Pinpoint the cell where the given text exists, returning its (x, y) midpoint coordinate. 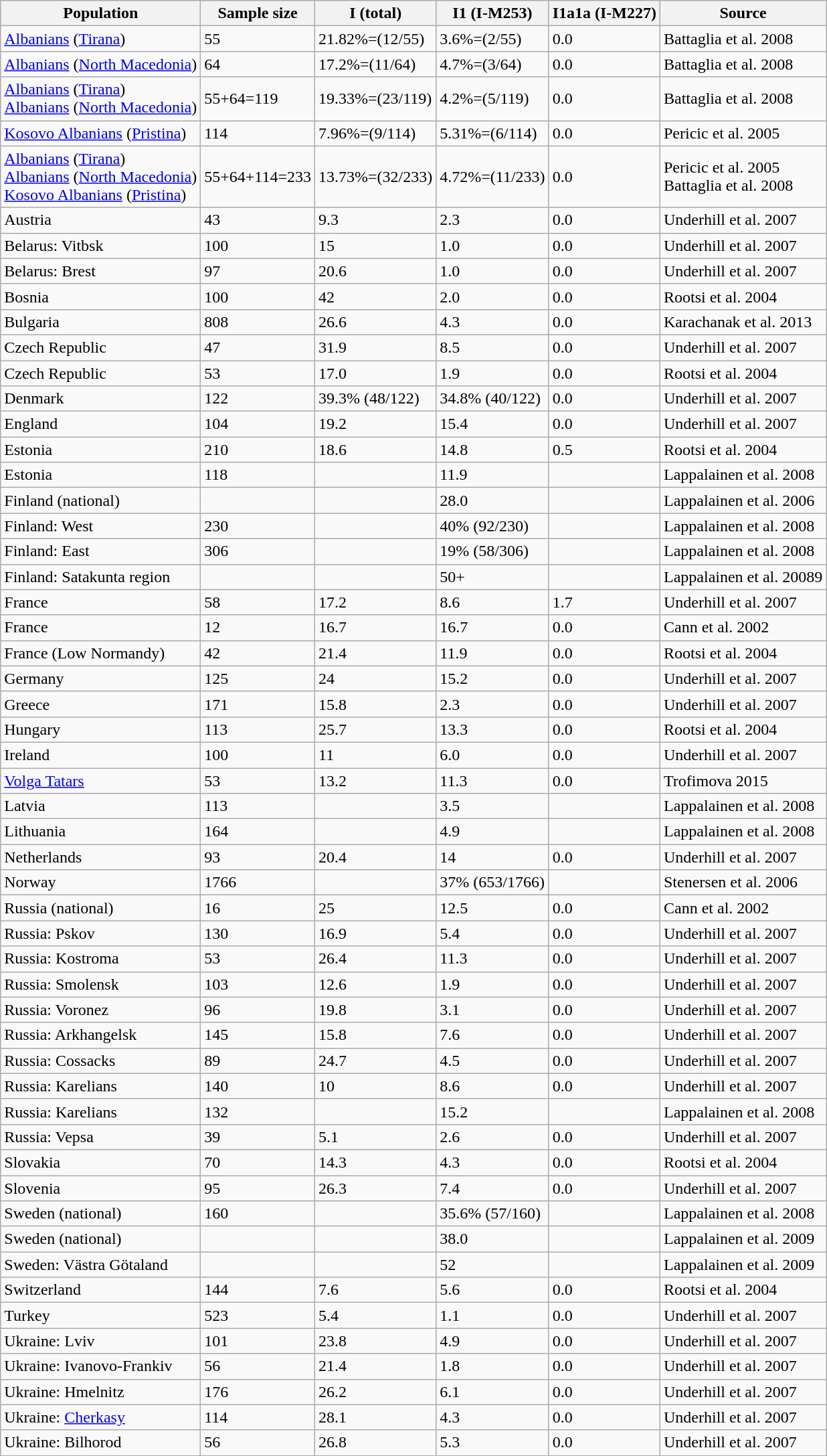
Turkey (100, 1315)
Karachanak et al. 2013 (743, 322)
26.4 (376, 959)
Denmark (100, 399)
Russia: Kostroma (100, 959)
14.8 (492, 450)
58 (258, 602)
France (Low Normandy) (100, 653)
104 (258, 424)
6.0 (492, 755)
34.8% (40/122) (492, 399)
24 (376, 678)
Kosovo Albanians (Pristina) (100, 133)
Norway (100, 883)
3.1 (492, 1010)
Pericic et al. 2005Battaglia et al. 2008 (743, 177)
23.8 (376, 1341)
13.2 (376, 781)
101 (258, 1341)
50+ (492, 577)
Stenersen et al. 2006 (743, 883)
3.5 (492, 806)
10 (376, 1086)
19.2 (376, 424)
Russia: Arkhangelsk (100, 1035)
15 (376, 246)
Lappalainen et al. 20089 (743, 577)
9.3 (376, 220)
Source (743, 13)
96 (258, 1010)
Hungary (100, 729)
11 (376, 755)
20.4 (376, 857)
18.6 (376, 450)
Albanians (Tirana) (100, 39)
4.7%=(3/64) (492, 64)
103 (258, 984)
Ukraine: Cherkasy (100, 1417)
19.33%=(23/119) (376, 99)
20.6 (376, 271)
Bulgaria (100, 322)
Ukraine: Bilhorod (100, 1443)
2.0 (492, 296)
122 (258, 399)
16 (258, 908)
17.2 (376, 602)
Russia: Pskov (100, 933)
Russia: Smolensk (100, 984)
14 (492, 857)
Austria (100, 220)
Switzerland (100, 1290)
118 (258, 475)
Russia (national) (100, 908)
5.1 (376, 1137)
4.5 (492, 1061)
140 (258, 1086)
160 (258, 1214)
4.72%=(11/233) (492, 177)
15.4 (492, 424)
12 (258, 628)
Russia: Vepsa (100, 1137)
25 (376, 908)
28.0 (492, 500)
230 (258, 526)
Ukraine: Ivanovo-Frankiv (100, 1366)
144 (258, 1290)
I (total) (376, 13)
28.1 (376, 1417)
35.6% (57/160) (492, 1214)
3.6%=(2/55) (492, 39)
17.2%=(11/64) (376, 64)
Lappalainen et al. 2006 (743, 500)
Greece (100, 704)
4.2%=(5/119) (492, 99)
1.8 (492, 1366)
26.3 (376, 1188)
13.73%=(32/233) (376, 177)
Pericic et al. 2005 (743, 133)
25.7 (376, 729)
55 (258, 39)
47 (258, 347)
93 (258, 857)
95 (258, 1188)
19% (58/306) (492, 551)
Albanians (Tirana)Albanians (North Macedonia)Kosovo Albanians (Pristina) (100, 177)
England (100, 424)
Albanians (Tirana)Albanians (North Macedonia) (100, 99)
40% (92/230) (492, 526)
Latvia (100, 806)
145 (258, 1035)
Lithuania (100, 832)
12.6 (376, 984)
Russia: Cossacks (100, 1061)
97 (258, 271)
I1 (I-M253) (492, 13)
31.9 (376, 347)
Netherlands (100, 857)
Sample size (258, 13)
1.1 (492, 1315)
43 (258, 220)
Finland: Satakunta region (100, 577)
125 (258, 678)
17.0 (376, 373)
38.0 (492, 1239)
164 (258, 832)
14.3 (376, 1162)
5.6 (492, 1290)
I1a1a (I-M227) (604, 13)
89 (258, 1061)
Trofimova 2015 (743, 781)
64 (258, 64)
8.5 (492, 347)
Belarus: Vitbsk (100, 246)
0.5 (604, 450)
Finland (national) (100, 500)
19.8 (376, 1010)
Ukraine: Hmelnitz (100, 1392)
130 (258, 933)
808 (258, 322)
Slovakia (100, 1162)
55+64+114=233 (258, 177)
Bosnia (100, 296)
Ireland (100, 755)
Germany (100, 678)
7.96%=(9/114) (376, 133)
26.2 (376, 1392)
5.31%=(6/114) (492, 133)
16.9 (376, 933)
Population (100, 13)
Ukraine: Lviv (100, 1341)
1766 (258, 883)
1.7 (604, 602)
70 (258, 1162)
5.3 (492, 1443)
176 (258, 1392)
55+64=119 (258, 99)
6.1 (492, 1392)
Russia: Voronez (100, 1010)
26.8 (376, 1443)
12.5 (492, 908)
2.6 (492, 1137)
171 (258, 704)
37% (653/1766) (492, 883)
24.7 (376, 1061)
Volga Tatars (100, 781)
39.3% (48/122) (376, 399)
Sweden: Västra Götaland (100, 1265)
7.4 (492, 1188)
39 (258, 1137)
26.6 (376, 322)
523 (258, 1315)
Finland: East (100, 551)
21.82%=(12/55) (376, 39)
Slovenia (100, 1188)
306 (258, 551)
13.3 (492, 729)
Albanians (North Macedonia) (100, 64)
52 (492, 1265)
Finland: West (100, 526)
210 (258, 450)
Belarus: Brest (100, 271)
132 (258, 1111)
